Capture the cell that displays the provided text and extract its (x, y) central coordinate. 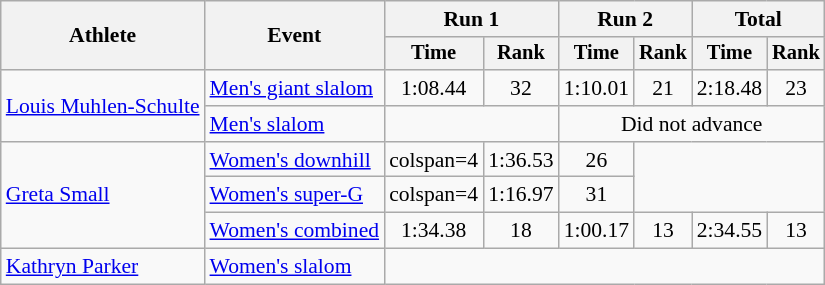
26 (596, 160)
Greta Small (103, 196)
32 (520, 88)
2:34.55 (730, 231)
Women's slalom (295, 267)
Run 1 (472, 19)
18 (520, 231)
Women's super-G (295, 195)
23 (796, 88)
Men's giant slalom (295, 88)
1:36.53 (520, 160)
Athlete (103, 36)
Did not advance (692, 124)
1:08.44 (434, 88)
1:16.97 (520, 195)
Total (758, 19)
1:34.38 (434, 231)
1:10.01 (596, 88)
Event (295, 36)
Kathryn Parker (103, 267)
31 (596, 195)
Women's downhill (295, 160)
Men's slalom (295, 124)
1:00.17 (596, 231)
Women's combined (295, 231)
Louis Muhlen-Schulte (103, 106)
2:18.48 (730, 88)
21 (663, 88)
Run 2 (626, 19)
